Pinpoint the cell where the given text exists, returning its (x, y) midpoint coordinate. 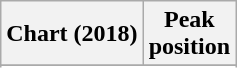
Chart (2018) (72, 34)
Peakposition (189, 34)
